Find where the given text appears and provide that cell's center as [x, y] coordinate. 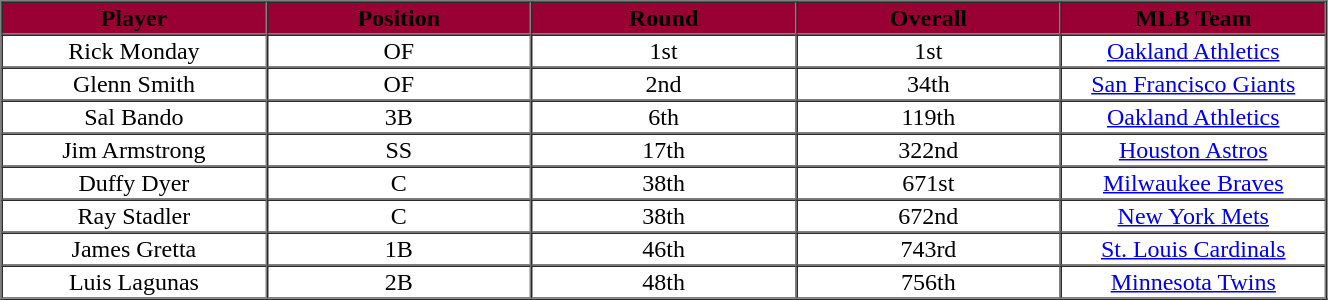
Luis Lagunas [134, 282]
2nd [664, 84]
Jim Armstrong [134, 150]
Overall [928, 18]
Duffy Dyer [134, 182]
6th [664, 116]
Sal Bando [134, 116]
34th [928, 84]
3B [398, 116]
119th [928, 116]
James Gretta [134, 248]
Round [664, 18]
Position [398, 18]
671st [928, 182]
46th [664, 248]
St. Louis Cardinals [1194, 248]
Player [134, 18]
New York Mets [1194, 216]
Houston Astros [1194, 150]
Glenn Smith [134, 84]
743rd [928, 248]
17th [664, 150]
San Francisco Giants [1194, 84]
672nd [928, 216]
322nd [928, 150]
756th [928, 282]
Minnesota Twins [1194, 282]
MLB Team [1194, 18]
Milwaukee Braves [1194, 182]
Rick Monday [134, 50]
2B [398, 282]
48th [664, 282]
1B [398, 248]
SS [398, 150]
Ray Stadler [134, 216]
